Extract the [X, Y] coordinate from the center of the cell holding the provided text.  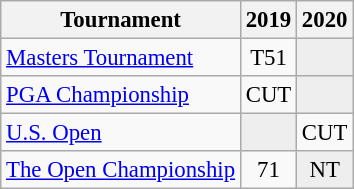
Masters Tournament [121, 58]
71 [268, 170]
U.S. Open [121, 133]
2019 [268, 20]
2020 [325, 20]
T51 [268, 58]
Tournament [121, 20]
The Open Championship [121, 170]
NT [325, 170]
PGA Championship [121, 95]
